Extract the (x, y) coordinate from the center of the cell holding the provided text.  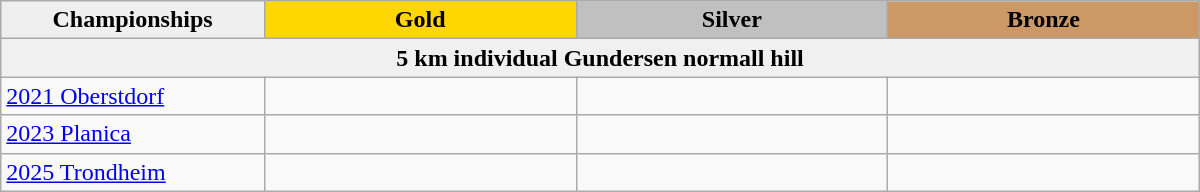
Silver (732, 20)
2021 Oberstdorf (133, 96)
Gold (420, 20)
2023 Planica (133, 134)
5 km individual Gundersen normall hill (600, 58)
2025 Trondheim (133, 172)
Championships (133, 20)
Bronze (1044, 20)
